Identify which cell holds the provided text, then report its (X, Y) central coordinate. 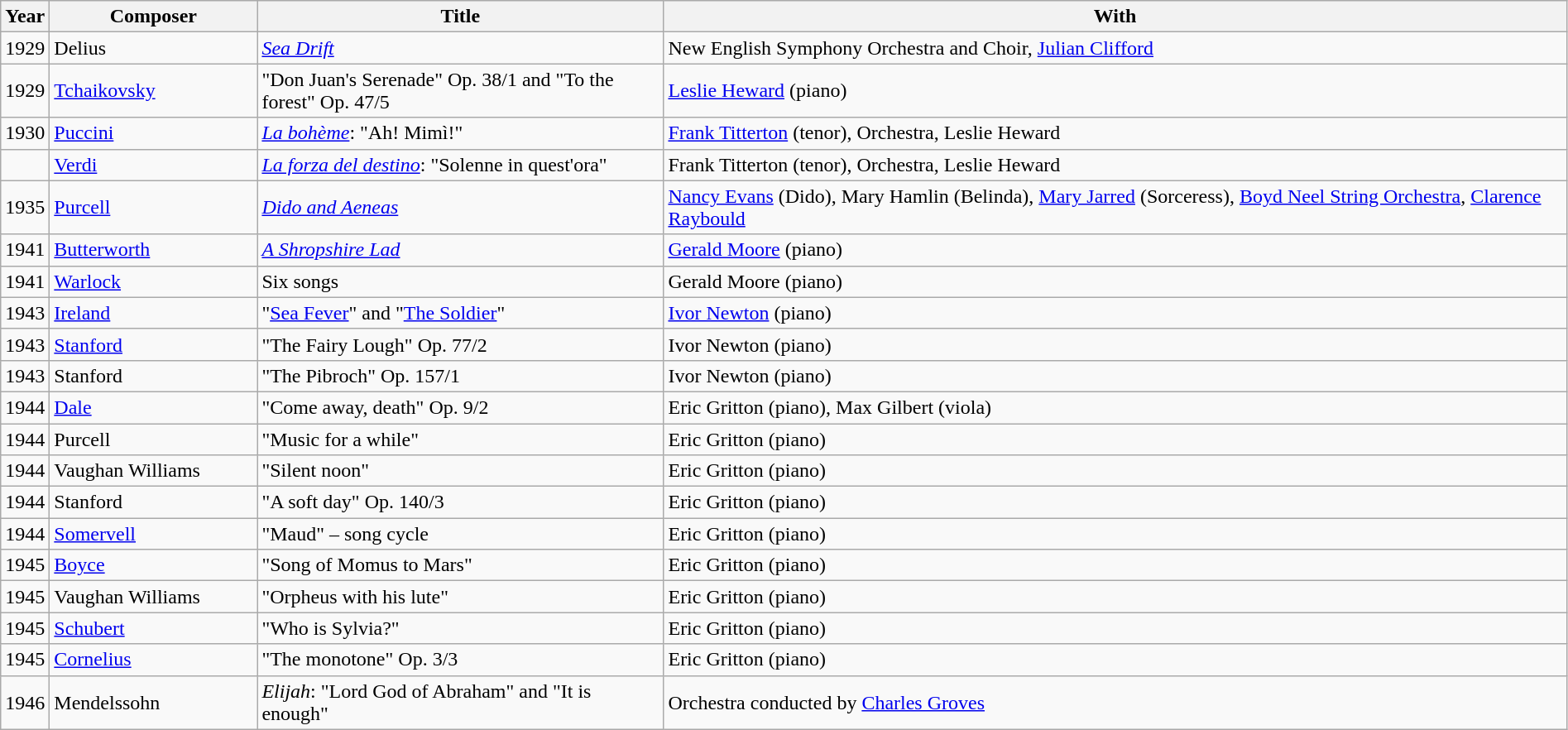
La forza del destino: "Solenne in quest'ora" (460, 165)
Nancy Evans (Dido), Mary Hamlin (Belinda), Mary Jarred (Sorceress), Boyd Neel String Orchestra, Clarence Raybould (1115, 207)
Ireland (154, 313)
Elijah: "Lord God of Abraham" and "It is enough" (460, 702)
Six songs (460, 281)
Boyce (154, 565)
La bohème: "Ah! Mimì!" (460, 133)
Cornelius (154, 660)
"Silent noon" (460, 471)
"The Pibroch" Op. 157/1 (460, 376)
New English Symphony Orchestra and Choir, Julian Clifford (1115, 48)
Somervell (154, 534)
A Shropshire Lad (460, 250)
Warlock (154, 281)
"Maud" – song cycle (460, 534)
Mendelssohn (154, 702)
"Come away, death" Op. 9/2 (460, 407)
Tchaikovsky (154, 91)
Dido and Aeneas (460, 207)
"The Fairy Lough" Op. 77/2 (460, 344)
"A soft day" Op. 140/3 (460, 502)
"Orpheus with his lute" (460, 597)
1935 (25, 207)
"Don Juan's Serenade" Op. 38/1 and "To the forest" Op. 47/5 (460, 91)
Title (460, 17)
Composer (154, 17)
Puccini (154, 133)
Sea Drift (460, 48)
"Music for a while" (460, 439)
Butterworth (154, 250)
Delius (154, 48)
1930 (25, 133)
"The monotone" Op. 3/3 (460, 660)
Leslie Heward (piano) (1115, 91)
With (1115, 17)
Orchestra conducted by Charles Groves (1115, 702)
Verdi (154, 165)
1946 (25, 702)
Schubert (154, 628)
"Who is Sylvia?" (460, 628)
Eric Gritton (piano), Max Gilbert (viola) (1115, 407)
Dale (154, 407)
Year (25, 17)
"Song of Momus to Mars" (460, 565)
"Sea Fever" and "The Soldier" (460, 313)
